Search for the cell housing the specified text and yield its [X, Y] center coordinate. 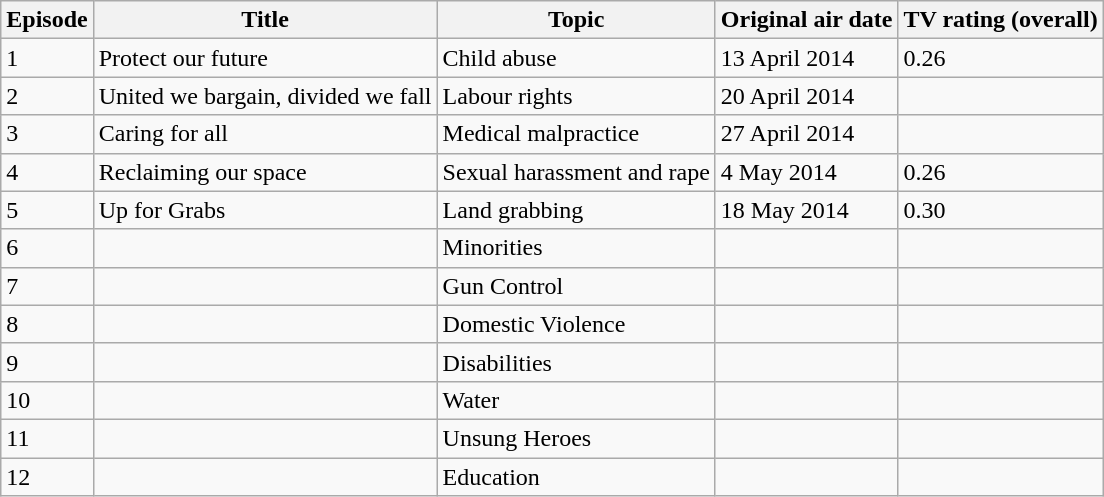
3 [47, 134]
Original air date [806, 20]
Minorities [576, 248]
10 [47, 400]
United we bargain, divided we fall [265, 96]
1 [47, 58]
Land grabbing [576, 210]
8 [47, 324]
Child abuse [576, 58]
0.30 [1000, 210]
Water [576, 400]
Protect our future [265, 58]
Medical malpractice [576, 134]
TV rating (overall) [1000, 20]
Title [265, 20]
Domestic Violence [576, 324]
Reclaiming our space [265, 172]
Episode [47, 20]
Education [576, 477]
2 [47, 96]
Disabilities [576, 362]
18 May 2014 [806, 210]
7 [47, 286]
Up for Grabs [265, 210]
Labour rights [576, 96]
20 April 2014 [806, 96]
Unsung Heroes [576, 438]
11 [47, 438]
Caring for all [265, 134]
Gun Control [576, 286]
9 [47, 362]
4 [47, 172]
6 [47, 248]
4 May 2014 [806, 172]
12 [47, 477]
Sexual harassment and rape [576, 172]
Topic [576, 20]
13 April 2014 [806, 58]
5 [47, 210]
27 April 2014 [806, 134]
